Determine the [x, y] coordinate at the center of the cell enclosing the given text.  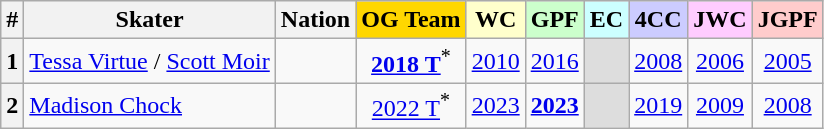
OG Team [411, 20]
2022 T* [411, 106]
Skater [150, 20]
# [12, 20]
GPF [554, 20]
WC [496, 20]
2 [12, 106]
2018 T* [411, 62]
Tessa Virtue / Scott Moir [150, 62]
4CC [658, 20]
2006 [720, 62]
EC [606, 20]
2005 [788, 62]
2016 [554, 62]
2009 [720, 106]
2010 [496, 62]
1 [12, 62]
JGPF [788, 20]
Madison Chock [150, 106]
Nation [315, 20]
JWC [720, 20]
2019 [658, 106]
